Capture the cell that displays the provided text and extract its (x, y) central coordinate. 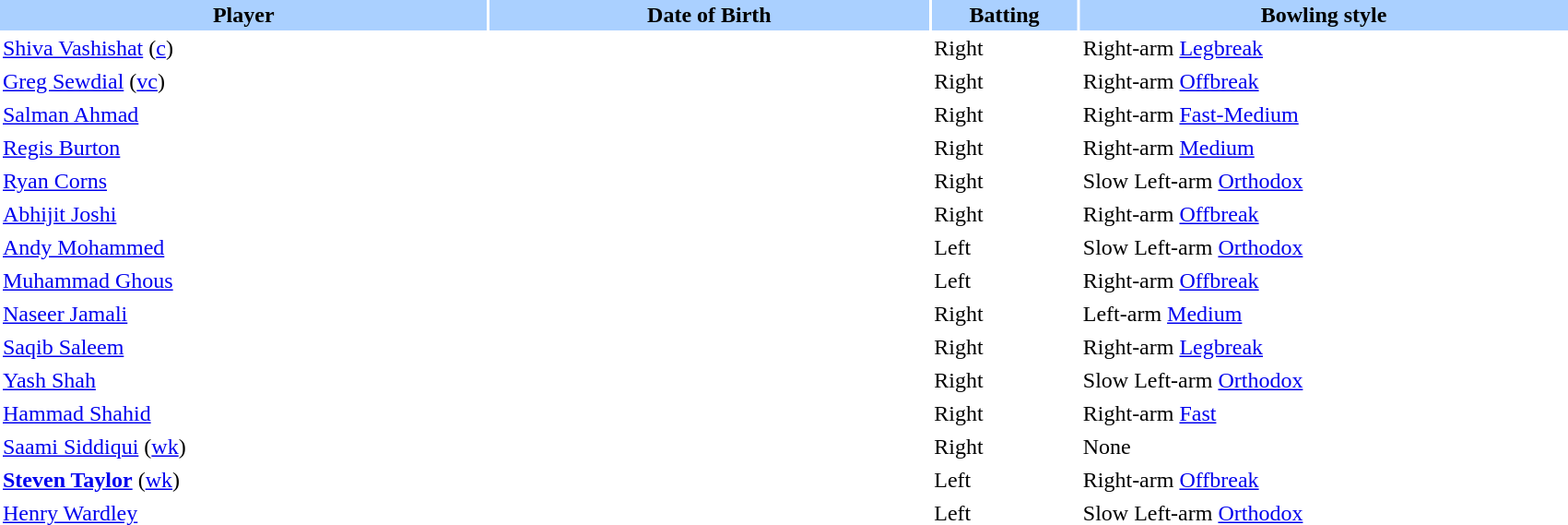
None (1324, 447)
Player (243, 15)
Shiva Vashishat (c) (243, 48)
Yash Shah (243, 380)
Batting (1005, 15)
Greg Sewdial (vc) (243, 81)
Bowling style (1324, 15)
Andy Mohammed (243, 247)
Salman Ahmad (243, 114)
Regis Burton (243, 148)
Right-arm Fast (1324, 413)
Saqib Saleem (243, 347)
Abhijit Joshi (243, 214)
Muhammad Ghous (243, 280)
Right-arm Fast-Medium (1324, 114)
Left-arm Medium (1324, 314)
Date of Birth (710, 15)
Naseer Jamali (243, 314)
Right-arm Medium (1324, 148)
Saami Siddiqui (wk) (243, 447)
Hammad Shahid (243, 413)
Ryan Corns (243, 181)
Steven Taylor (wk) (243, 480)
